Provide the [x, y] coordinate of the cell's center where the given text is located.  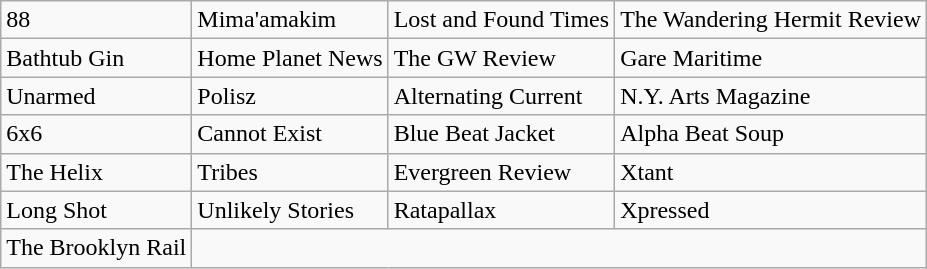
Polisz [290, 96]
Unarmed [96, 96]
Home Planet News [290, 58]
The Brooklyn Rail [96, 248]
Xpressed [771, 210]
6x6 [96, 134]
Bathtub Gin [96, 58]
Blue Beat Jacket [501, 134]
Xtant [771, 172]
Ratapallax [501, 210]
Evergreen Review [501, 172]
Alpha Beat Soup [771, 134]
Alternating Current [501, 96]
88 [96, 20]
Long Shot [96, 210]
N.Y. Arts Magazine [771, 96]
The Wandering Hermit Review [771, 20]
The Helix [96, 172]
Gare Maritime [771, 58]
Unlikely Stories [290, 210]
Cannot Exist [290, 134]
Mima'amakim [290, 20]
Lost and Found Times [501, 20]
The GW Review [501, 58]
Tribes [290, 172]
